Search for the cell housing the specified text and yield its [x, y] center coordinate. 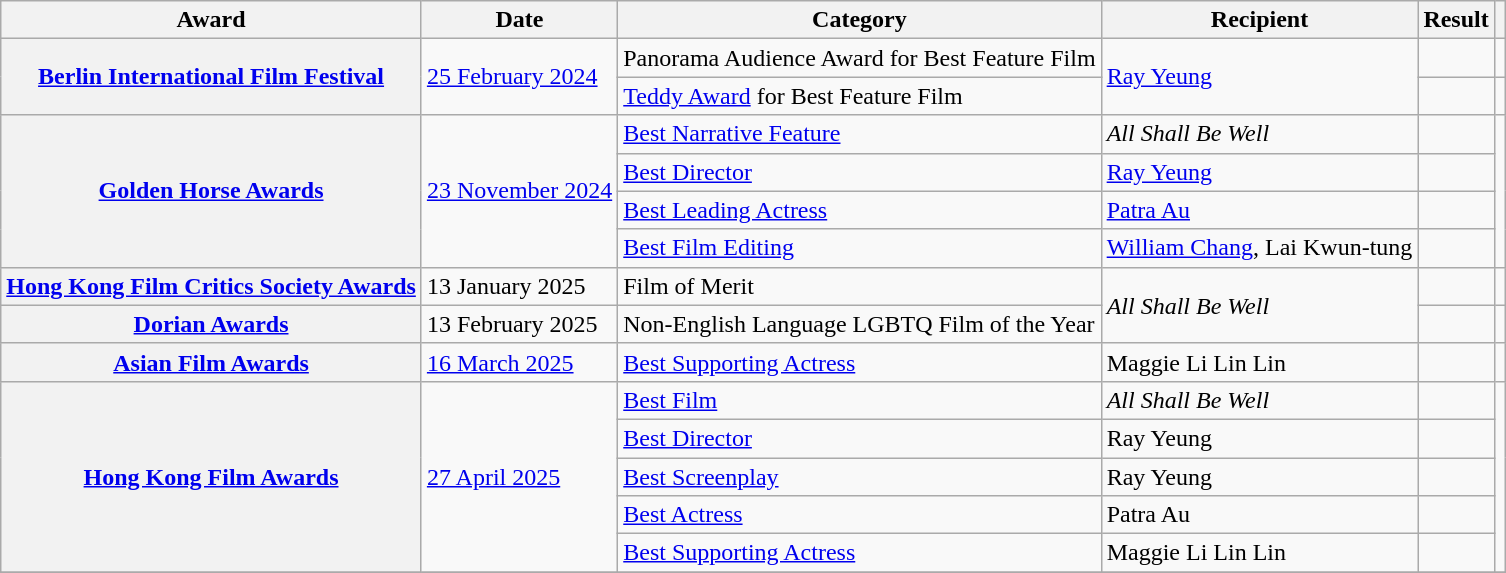
13 February 2025 [519, 324]
Result [1456, 20]
Category [860, 20]
William Chang, Lai Kwun-tung [1260, 248]
Recipient [1260, 20]
Panorama Audience Award for Best Feature Film [860, 58]
16 March 2025 [519, 362]
25 February 2024 [519, 77]
27 April 2025 [519, 476]
Hong Kong Film Critics Society Awards [212, 286]
Date [519, 20]
23 November 2024 [519, 191]
Best Leading Actress [860, 210]
Non-English Language LGBTQ Film of the Year [860, 324]
Berlin International Film Festival [212, 77]
Best Film [860, 400]
Hong Kong Film Awards [212, 476]
Golden Horse Awards [212, 191]
Best Film Editing [860, 248]
Asian Film Awards [212, 362]
Award [212, 20]
Best Actress [860, 515]
13 January 2025 [519, 286]
Best Narrative Feature [860, 134]
Film of Merit [860, 286]
Teddy Award for Best Feature Film [860, 96]
Dorian Awards [212, 324]
Best Screenplay [860, 477]
